Provide the [x, y] coordinate of the cell's center where the given text is located.  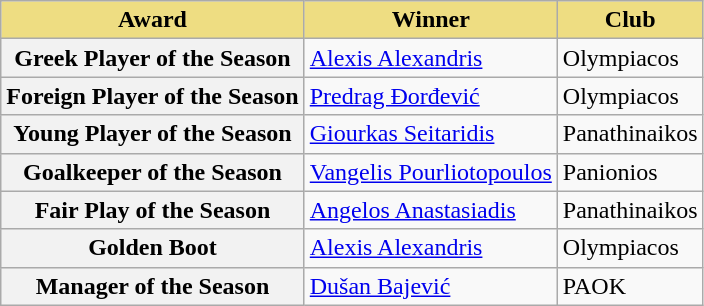
Winner [430, 20]
PAOK [630, 286]
Panionios [630, 172]
Angelos Anastasiadis [430, 210]
Giourkas Seitaridis [430, 134]
Foreign Player of the Season [152, 96]
Club [630, 20]
Greek Player of the Season [152, 58]
Dušan Bajević [430, 286]
Predrag Đorđević [430, 96]
Fair Play of the Season [152, 210]
Manager of the Season [152, 286]
Young Player of the Season [152, 134]
Vangelis Pourliotopoulos [430, 172]
Golden Boot [152, 248]
Award [152, 20]
Goalkeeper of the Season [152, 172]
